From the cell containing the given text, extract its center point as [x, y] coordinate. 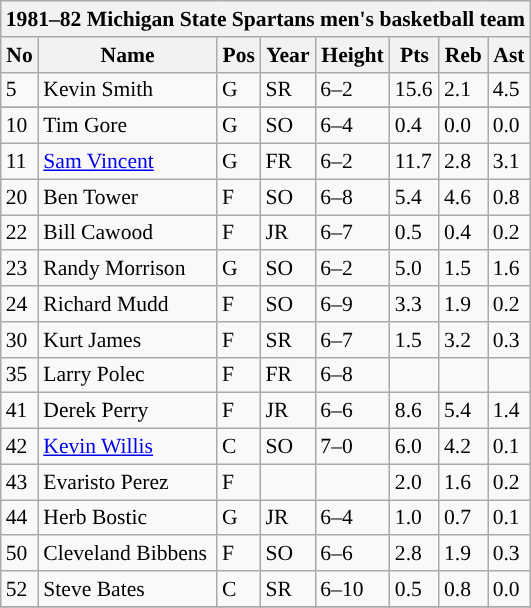
Randy Morrison [128, 269]
24 [20, 304]
3.3 [414, 304]
Derek Perry [128, 411]
6.0 [414, 447]
0.7 [464, 518]
Larry Polec [128, 375]
1981–82 Michigan State Spartans men's basketball team [266, 19]
52 [20, 589]
4.2 [464, 447]
3.1 [510, 162]
Ben Tower [128, 197]
Steve Bates [128, 589]
22 [20, 233]
3.2 [464, 340]
Pos [239, 55]
7–0 [352, 447]
4.5 [510, 90]
4.6 [464, 197]
Name [128, 55]
44 [20, 518]
11 [20, 162]
15.6 [414, 90]
Herb Bostic [128, 518]
Reb [464, 55]
No [20, 55]
Richard Mudd [128, 304]
30 [20, 340]
Cleveland Bibbens [128, 554]
Pts [414, 55]
5.0 [414, 269]
20 [20, 197]
Kurt James [128, 340]
2.0 [414, 482]
1.4 [510, 411]
6–9 [352, 304]
Kevin Willis [128, 447]
23 [20, 269]
11.7 [414, 162]
35 [20, 375]
1.0 [414, 518]
10 [20, 126]
43 [20, 482]
8.6 [414, 411]
Height [352, 55]
41 [20, 411]
Bill Cawood [128, 233]
Sam Vincent [128, 162]
Ast [510, 55]
50 [20, 554]
Year [288, 55]
5 [20, 90]
Kevin Smith [128, 90]
42 [20, 447]
6–10 [352, 589]
Evaristo Perez [128, 482]
Tim Gore [128, 126]
2.1 [464, 90]
